Return (X, Y) of the center of cell containing provided text 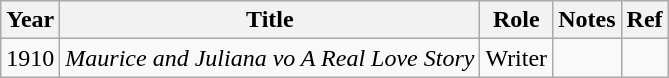
Ref (644, 20)
Notes (587, 20)
Year (30, 20)
Writer (516, 58)
1910 (30, 58)
Role (516, 20)
Maurice and Juliana vo A Real Love Story (270, 58)
Title (270, 20)
